Find where the given text appears and provide that cell's center as [x, y] coordinate. 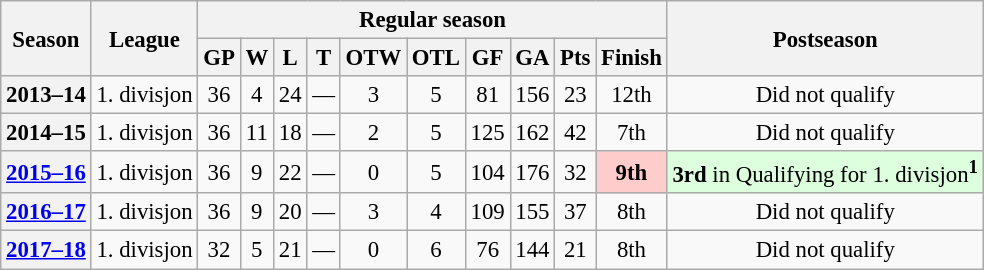
156 [532, 95]
W [256, 58]
Season [46, 38]
2013–14 [46, 95]
104 [488, 172]
2014–15 [46, 133]
125 [488, 133]
24 [290, 95]
2015–16 [46, 172]
176 [532, 172]
12th [632, 95]
Pts [576, 58]
155 [532, 213]
23 [576, 95]
2016–17 [46, 213]
162 [532, 133]
3rd in Qualifying for 1. divisjon1 [825, 172]
2 [373, 133]
OTL [436, 58]
144 [532, 250]
Regular season [432, 20]
11 [256, 133]
20 [290, 213]
22 [290, 172]
7th [632, 133]
42 [576, 133]
L [290, 58]
81 [488, 95]
6 [436, 250]
Finish [632, 58]
GP [219, 58]
9th [632, 172]
Postseason [825, 38]
37 [576, 213]
18 [290, 133]
76 [488, 250]
GF [488, 58]
2017–18 [46, 250]
109 [488, 213]
T [324, 58]
GA [532, 58]
OTW [373, 58]
League [144, 38]
